Scan for the cell matching the given text and deliver its (x, y) coordinate at center. 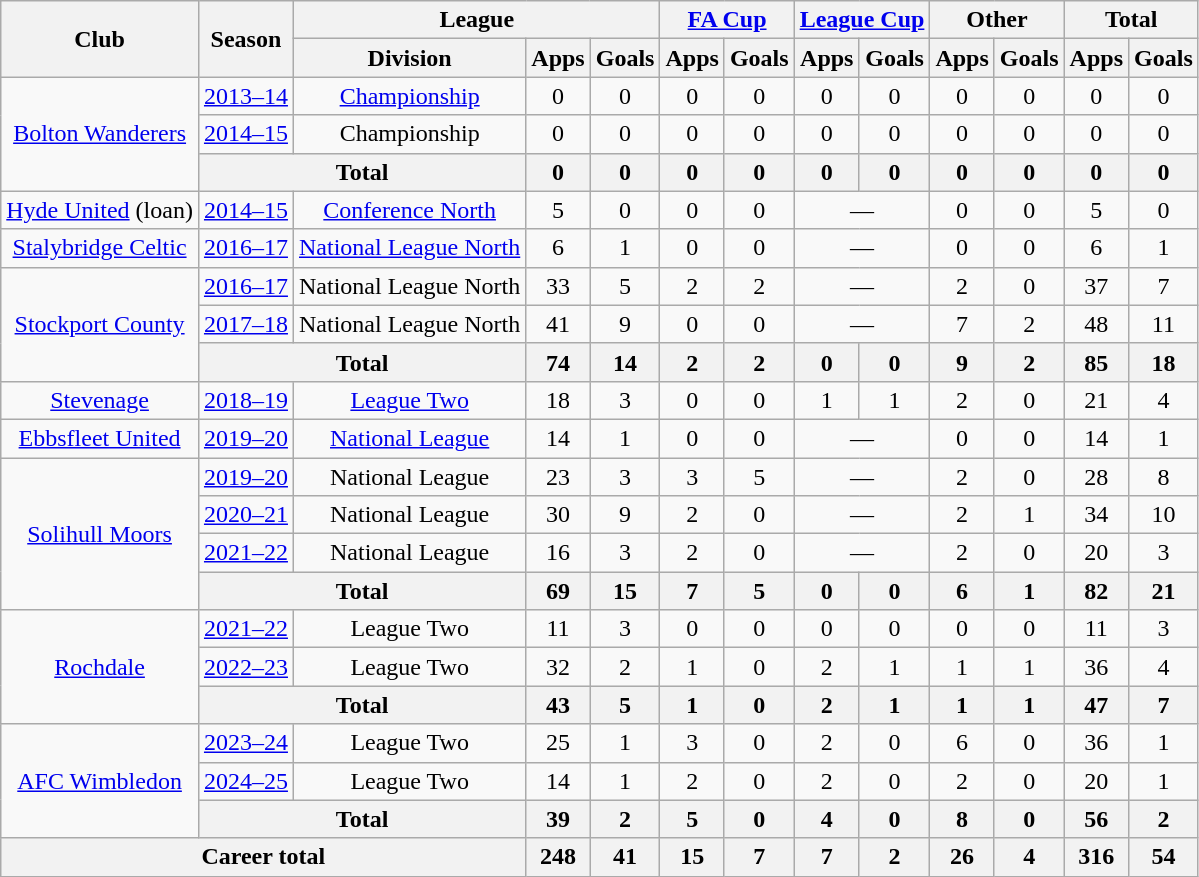
Bolton Wanderers (100, 134)
30 (558, 515)
47 (1096, 705)
316 (1096, 857)
2023–24 (246, 743)
2018–19 (246, 400)
FA Cup (727, 20)
2013–14 (246, 96)
2017–18 (246, 324)
AFC Wimbledon (100, 781)
56 (1096, 819)
248 (558, 857)
Club (100, 39)
2022–23 (246, 667)
Solihull Moors (100, 534)
26 (962, 857)
33 (558, 286)
69 (558, 591)
Conference North (409, 210)
2020–21 (246, 515)
Stockport County (100, 324)
League (476, 20)
Career total (264, 857)
48 (1096, 324)
Season (246, 39)
League Cup (862, 20)
74 (558, 362)
25 (558, 743)
37 (1096, 286)
34 (1096, 515)
Other (997, 20)
82 (1096, 591)
10 (1164, 515)
28 (1096, 477)
2024–25 (246, 781)
Stalybridge Celtic (100, 248)
16 (558, 553)
Ebbsfleet United (100, 438)
43 (558, 705)
85 (1096, 362)
32 (558, 667)
23 (558, 477)
Stevenage (100, 400)
Hyde United (loan) (100, 210)
39 (558, 819)
Rochdale (100, 667)
Division (409, 58)
54 (1164, 857)
